Capture the cell that displays the provided text and extract its (X, Y) central coordinate. 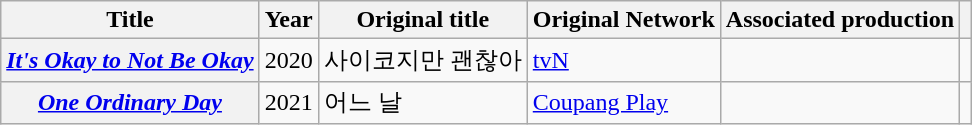
Title (130, 20)
Year (288, 20)
Original Network (624, 20)
어느 날 (422, 102)
사이코지만 괜찮아 (422, 60)
2020 (288, 60)
Original title (422, 20)
It's Okay to Not Be Okay (130, 60)
Associated production (840, 20)
One Ordinary Day (130, 102)
2021 (288, 102)
tvN (624, 60)
Coupang Play (624, 102)
